Pinpoint the cell where the given text exists, returning its (X, Y) midpoint coordinate. 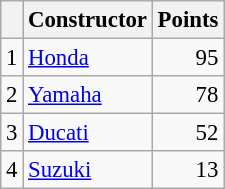
Points (188, 20)
1 (12, 58)
13 (188, 170)
Yamaha (88, 95)
Honda (88, 58)
Suzuki (88, 170)
Constructor (88, 20)
2 (12, 95)
95 (188, 58)
Ducati (88, 133)
52 (188, 133)
4 (12, 170)
78 (188, 95)
3 (12, 133)
